Find where the given text appears and provide that cell's center as (x, y) coordinate. 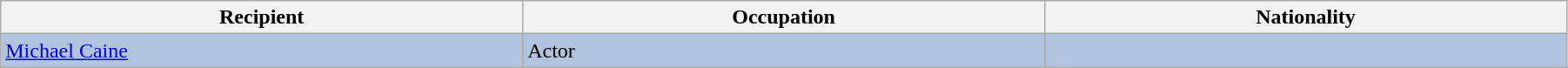
Occupation (784, 17)
Nationality (1306, 17)
Michael Caine (262, 51)
Recipient (262, 17)
Actor (784, 51)
